Scan for the cell matching the given text and deliver its [X, Y] coordinate at center. 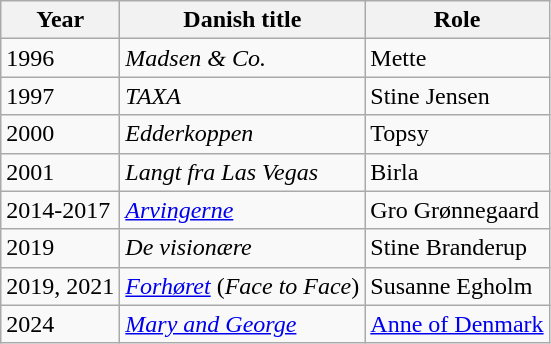
2019, 2021 [60, 286]
Mette [457, 58]
Susanne Egholm [457, 286]
2000 [60, 134]
Year [60, 20]
Mary and George [242, 324]
Role [457, 20]
Stine Jensen [457, 96]
Edderkoppen [242, 134]
2001 [60, 172]
TAXA [242, 96]
Anne of Denmark [457, 324]
2024 [60, 324]
Forhøret (Face to Face) [242, 286]
Topsy [457, 134]
Danish title [242, 20]
Madsen & Co. [242, 58]
1996 [60, 58]
Stine Branderup [457, 248]
Gro Grønnegaard [457, 210]
1997 [60, 96]
Birla [457, 172]
Langt fra Las Vegas [242, 172]
De visionære [242, 248]
2019 [60, 248]
2014-2017 [60, 210]
Arvingerne [242, 210]
